Return [X, Y] of the center of cell containing provided text 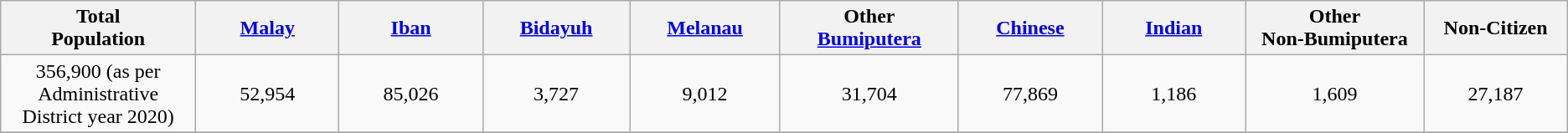
Malay [268, 28]
Melanau [705, 28]
85,026 [410, 94]
Other Bumiputera [869, 28]
Total Population [99, 28]
1,186 [1174, 94]
Other Non-Bumiputera [1335, 28]
27,187 [1496, 94]
1,609 [1335, 94]
3,727 [556, 94]
9,012 [705, 94]
52,954 [268, 94]
31,704 [869, 94]
Iban [410, 28]
Non-Citizen [1496, 28]
Bidayuh [556, 28]
Chinese [1030, 28]
356,900 (as per Administrative District year 2020) [99, 94]
Indian [1174, 28]
77,869 [1030, 94]
